Extract the [x, y] coordinate from the center of the cell holding the provided text.  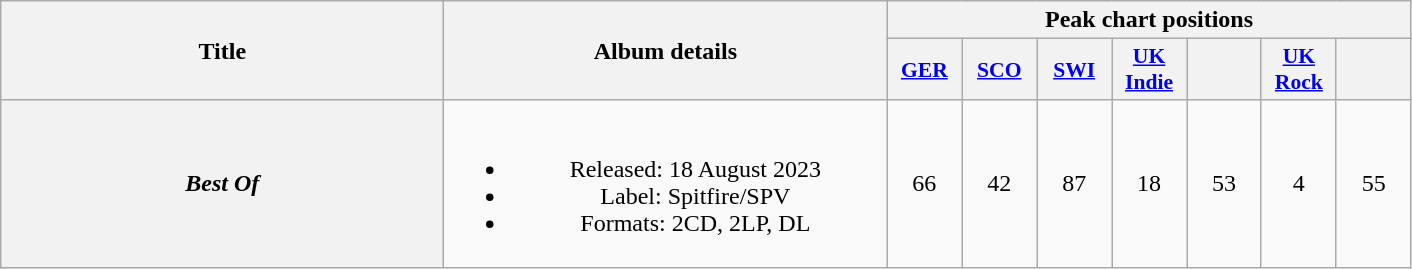
55 [1374, 184]
Best Of [222, 184]
SCO [1000, 70]
Released: 18 August 2023Label: Spitfire/SPVFormats: 2CD, 2LP, DL [666, 184]
87 [1074, 184]
GER [924, 70]
Title [222, 50]
Album details [666, 50]
18 [1150, 184]
4 [1298, 184]
42 [1000, 184]
53 [1224, 184]
UKRock [1298, 70]
UKIndie [1150, 70]
66 [924, 184]
Peak chart positions [1149, 20]
SWI [1074, 70]
